Determine the (x, y) coordinate at the center of the cell enclosing the given text.  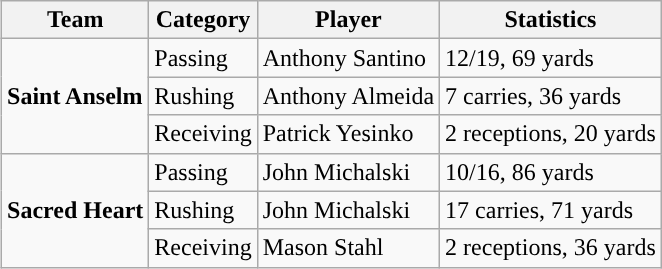
Saint Anselm (76, 96)
Sacred Heart (76, 210)
10/16, 86 yards (551, 172)
12/19, 69 yards (551, 58)
Team (76, 20)
Player (348, 20)
17 carries, 71 yards (551, 210)
7 carries, 36 yards (551, 96)
Anthony Santino (348, 58)
2 receptions, 20 yards (551, 134)
Mason Stahl (348, 248)
Patrick Yesinko (348, 134)
Category (203, 20)
Anthony Almeida (348, 96)
Statistics (551, 20)
2 receptions, 36 yards (551, 248)
